Determine the [X, Y] coordinate at the center of the cell enclosing the given text.  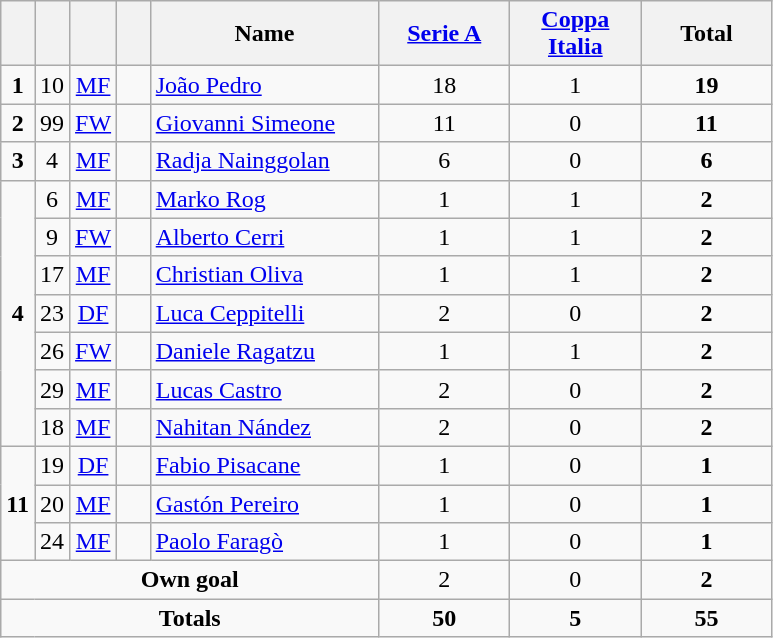
5 [576, 618]
Gastón Pereiro [264, 503]
10 [52, 85]
26 [52, 351]
Paolo Faragò [264, 542]
Christian Oliva [264, 275]
Nahitan Nández [264, 427]
Serie A [444, 34]
29 [52, 389]
Own goal [190, 580]
Totals [190, 618]
Lucas Castro [264, 389]
20 [52, 503]
50 [444, 618]
Coppa Italia [576, 34]
55 [706, 618]
Total [706, 34]
99 [52, 123]
Fabio Pisacane [264, 465]
Radja Nainggolan [264, 161]
3 [18, 161]
17 [52, 275]
Luca Ceppitelli [264, 313]
9 [52, 237]
João Pedro [264, 85]
Giovanni Simeone [264, 123]
Alberto Cerri [264, 237]
Daniele Ragatzu [264, 351]
23 [52, 313]
24 [52, 542]
Name [264, 34]
Marko Rog [264, 199]
